Locate the cell with the specified text and output its [X, Y] center coordinate. 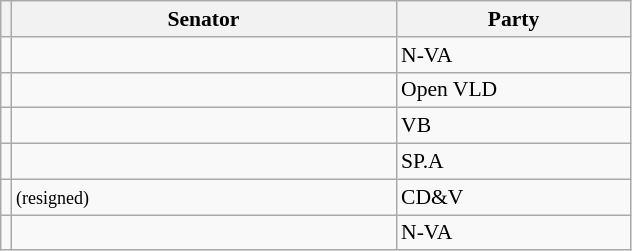
Party [514, 19]
SP.A [514, 162]
CD&V [514, 197]
Senator [204, 19]
VB [514, 126]
Open VLD [514, 90]
(resigned) [204, 197]
